From the cell containing the given text, extract its center point as [X, Y] coordinate. 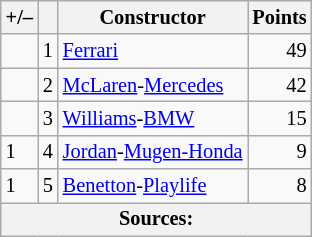
Constructor [153, 17]
49 [280, 51]
+/– [20, 17]
15 [280, 118]
Benetton-Playlife [153, 186]
Points [280, 17]
3 [48, 118]
2 [48, 85]
Jordan-Mugen-Honda [153, 152]
4 [48, 152]
Williams-BMW [153, 118]
42 [280, 85]
McLaren-Mercedes [153, 85]
Ferrari [153, 51]
Sources: [156, 219]
8 [280, 186]
5 [48, 186]
9 [280, 152]
